Provide the (X, Y) coordinate of the cell's center where the given text is located.  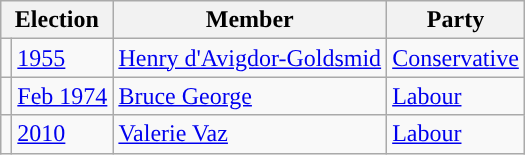
Election (57, 20)
Feb 1974 (62, 96)
Henry d'Avigdor-Goldsmid (250, 58)
Conservative (456, 58)
Valerie Vaz (250, 134)
Member (250, 20)
2010 (62, 134)
Party (456, 20)
Bruce George (250, 96)
1955 (62, 58)
